Determine the [X, Y] coordinate at the center of the cell enclosing the given text.  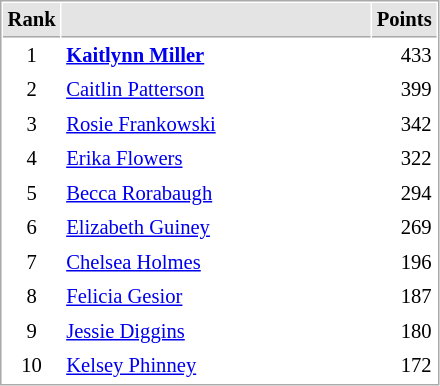
180 [404, 332]
399 [404, 90]
2 [32, 90]
Chelsea Holmes [216, 262]
294 [404, 194]
322 [404, 158]
196 [404, 262]
Elizabeth Guiney [216, 228]
7 [32, 262]
Becca Rorabaugh [216, 194]
10 [32, 366]
187 [404, 296]
Felicia Gesior [216, 296]
269 [404, 228]
4 [32, 158]
Rosie Frankowski [216, 124]
1 [32, 56]
172 [404, 366]
Jessie Diggins [216, 332]
5 [32, 194]
Erika Flowers [216, 158]
433 [404, 56]
Rank [32, 20]
Caitlin Patterson [216, 90]
Kaitlynn Miller [216, 56]
9 [32, 332]
342 [404, 124]
6 [32, 228]
Points [404, 20]
8 [32, 296]
Kelsey Phinney [216, 366]
3 [32, 124]
